From the cell containing the given text, extract its center point as (X, Y) coordinate. 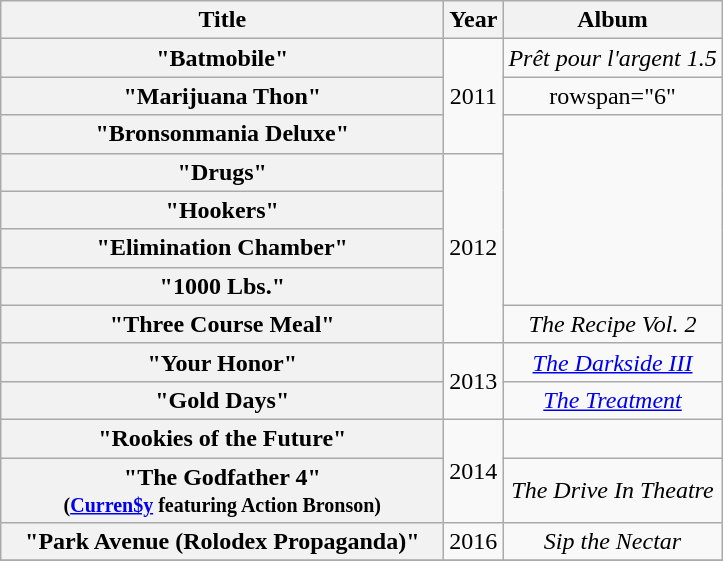
Album (612, 20)
"Hookers" (222, 210)
2014 (474, 470)
"Three Course Meal" (222, 324)
"Your Honor" (222, 362)
"Marijuana Thon" (222, 96)
The Treatment (612, 400)
Sip the Nectar (612, 542)
The Darkside III (612, 362)
"Gold Days" (222, 400)
"Bronsonmania Deluxe" (222, 134)
The Recipe Vol. 2 (612, 324)
Prêt pour l'argent 1.5 (612, 58)
Year (474, 20)
"1000 Lbs." (222, 286)
2013 (474, 381)
2011 (474, 96)
2012 (474, 248)
"Rookies of the Future" (222, 438)
The Drive In Theatre (612, 490)
"Drugs" (222, 172)
Title (222, 20)
2016 (474, 542)
"The Godfather 4"(Curren$y featuring Action Bronson) (222, 490)
"Batmobile" (222, 58)
"Elimination Chamber" (222, 248)
"Park Avenue (Rolodex Propaganda)" (222, 542)
rowspan="6" (612, 96)
